Pinpoint the cell where the given text exists, returning its [x, y] midpoint coordinate. 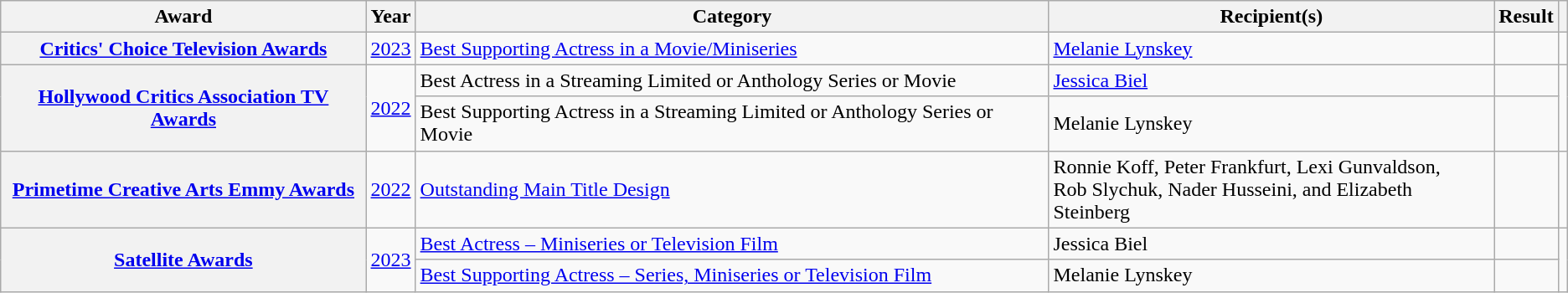
Best Supporting Actress in a Streaming Limited or Anthology Series or Movie [732, 124]
Category [732, 17]
Best Actress in a Streaming Limited or Anthology Series or Movie [732, 80]
Satellite Awards [183, 260]
Best Supporting Actress in a Movie/Miniseries [732, 49]
Critics' Choice Television Awards [183, 49]
Primetime Creative Arts Emmy Awards [183, 189]
Best Supporting Actress – Series, Miniseries or Television Film [732, 275]
Outstanding Main Title Design [732, 189]
Best Actress – Miniseries or Television Film [732, 244]
Year [390, 17]
Result [1526, 17]
Ronnie Koff, Peter Frankfurt, Lexi Gunvaldson, Rob Slychuk, Nader Husseini, and Elizabeth Steinberg [1271, 189]
Hollywood Critics Association TV Awards [183, 107]
Award [183, 17]
Recipient(s) [1271, 17]
